Identify which cell holds the provided text, then report its [X, Y] central coordinate. 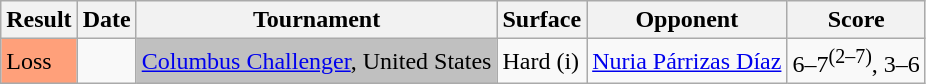
Hard (i) [542, 62]
Date [106, 20]
Surface [542, 20]
6–7(2–7), 3–6 [856, 62]
Result [39, 20]
Opponent [687, 20]
Nuria Párrizas Díaz [687, 62]
Loss [39, 62]
Score [856, 20]
Columbus Challenger, United States [316, 62]
Tournament [316, 20]
